Capture the cell that displays the provided text and extract its (X, Y) central coordinate. 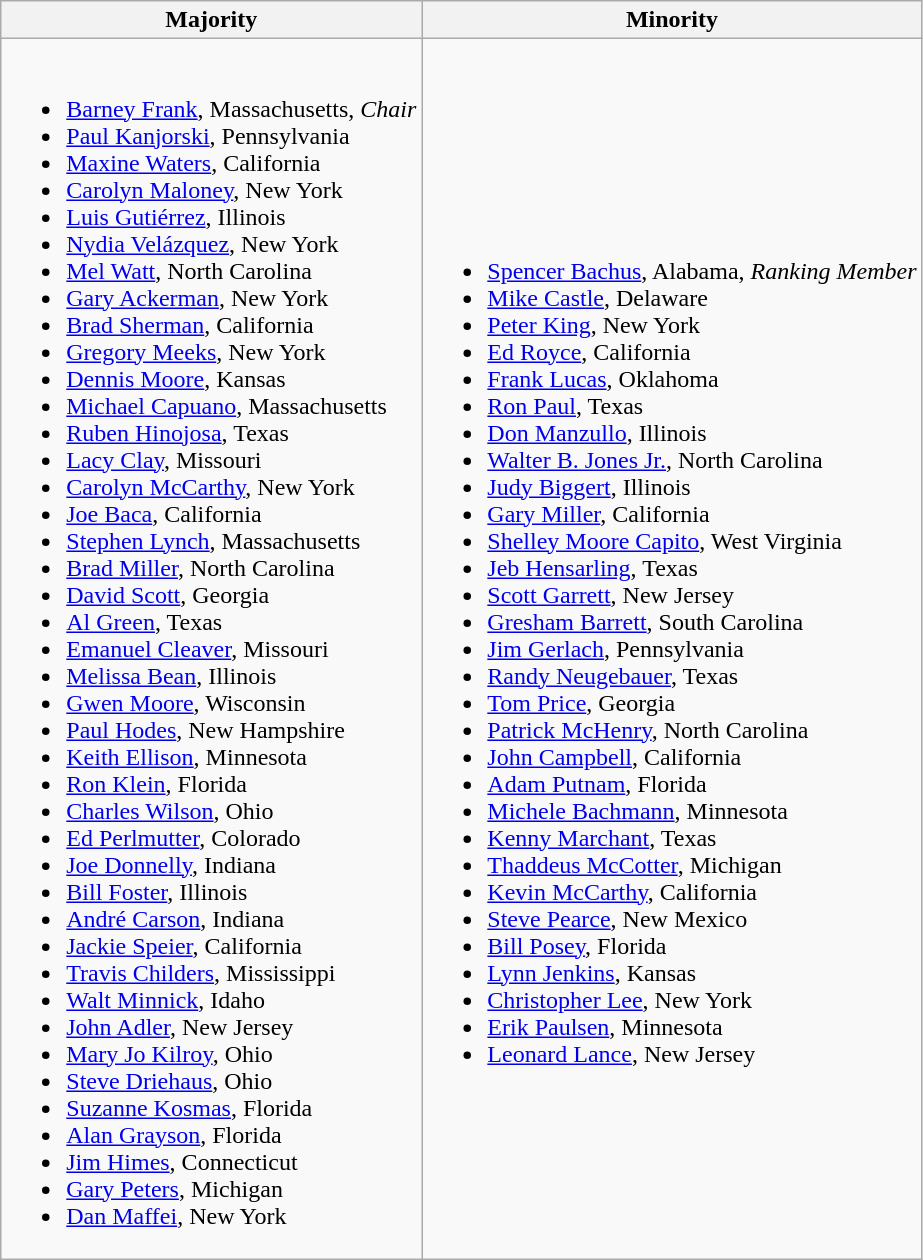
Minority (672, 20)
Majority (212, 20)
